Scan for the cell matching the given text and deliver its (x, y) coordinate at center. 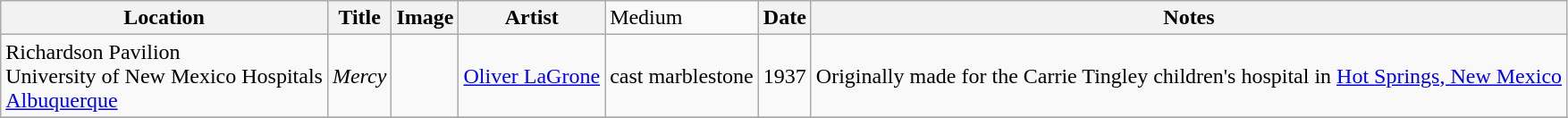
Image (426, 18)
Oliver LaGrone (532, 76)
Artist (532, 18)
Notes (1189, 18)
Medium (682, 18)
Mercy (359, 76)
Originally made for the Carrie Tingley children's hospital in Hot Springs, New Mexico (1189, 76)
Title (359, 18)
1937 (785, 76)
Richardson PavilionUniversity of New Mexico HospitalsAlbuquerque (164, 76)
Date (785, 18)
Location (164, 18)
cast marblestone (682, 76)
